Determine the [X, Y] coordinate at the center of the cell enclosing the given text.  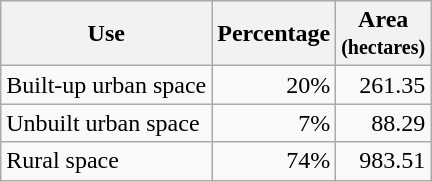
88.29 [384, 123]
261.35 [384, 85]
Rural space [106, 161]
983.51 [384, 161]
74% [274, 161]
Unbuilt urban space [106, 123]
Built-up urban space [106, 85]
Area (hectares) [384, 34]
7% [274, 123]
20% [274, 85]
Percentage [274, 34]
Use [106, 34]
